Determine the (x, y) coordinate at the center of the cell enclosing the given text.  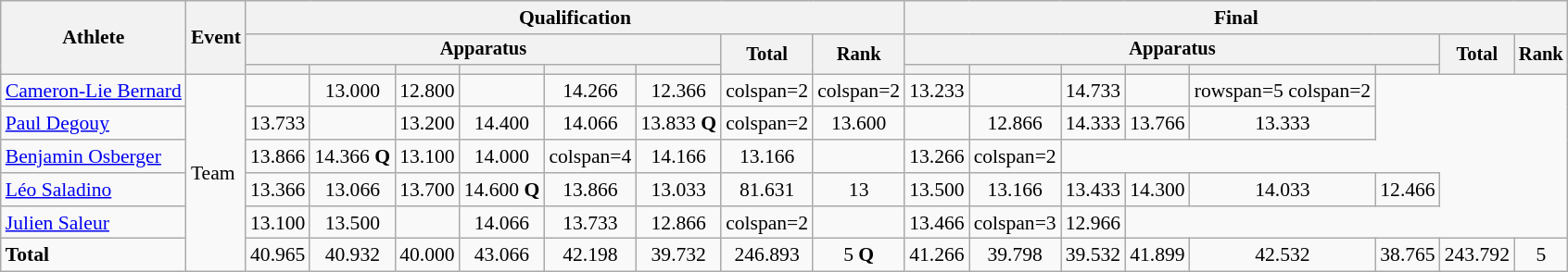
14.400 (502, 124)
13.033 (678, 190)
81.631 (767, 190)
colspan=4 (589, 156)
Benjamin Osberger (94, 156)
12.800 (426, 91)
13.333 (1283, 124)
38.765 (1407, 255)
13.700 (426, 190)
Event (216, 37)
5 (1541, 255)
14.033 (1283, 190)
13.066 (352, 190)
41.899 (1157, 255)
39.798 (1016, 255)
12.466 (1407, 190)
13.433 (1094, 190)
14.333 (1094, 124)
13.233 (936, 91)
14.600 Q (502, 190)
13.766 (1157, 124)
13.266 (936, 156)
5 Q (858, 255)
40.000 (426, 255)
42.532 (1283, 255)
Final (1236, 18)
42.198 (589, 255)
41.266 (936, 255)
Léo Saladino (94, 190)
12.966 (1094, 223)
rowspan=5 colspan=2 (1283, 91)
13 (858, 190)
14.733 (1094, 91)
14.266 (589, 91)
243.792 (1477, 255)
Julien Saleur (94, 223)
12.366 (678, 91)
13.200 (426, 124)
14.300 (1157, 190)
Team (216, 173)
Qualification (575, 18)
40.965 (278, 255)
14.166 (678, 156)
43.066 (502, 255)
13.833 Q (678, 124)
39.532 (1094, 255)
14.366 Q (352, 156)
13.466 (936, 223)
13.600 (858, 124)
246.893 (767, 255)
13.000 (352, 91)
Cameron-Lie Bernard (94, 91)
Athlete (94, 37)
13.366 (278, 190)
14.000 (502, 156)
colspan=3 (1016, 223)
40.932 (352, 255)
Paul Degouy (94, 124)
39.732 (678, 255)
